Return [X, Y] of the center of cell containing provided text 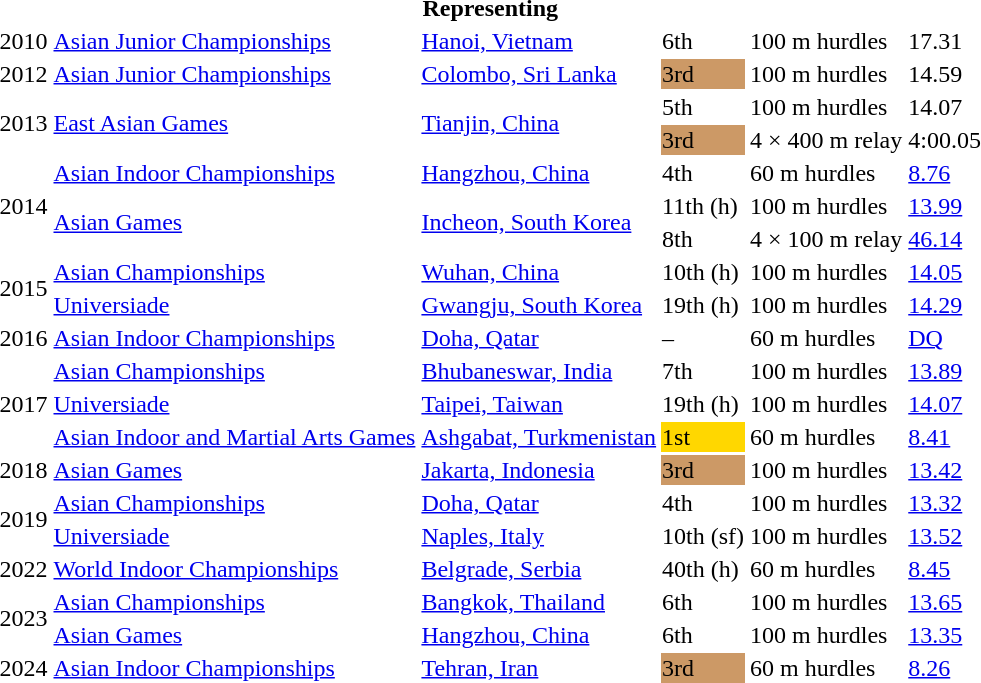
10th (sf) [704, 536]
Wuhan, China [539, 272]
10th (h) [704, 272]
5th [704, 107]
4 × 100 m relay [826, 239]
World Indoor Championships [234, 569]
Incheon, South Korea [539, 222]
East Asian Games [234, 124]
1st [704, 437]
Ashgabat, Turkmenistan [539, 437]
40th (h) [704, 569]
Gwangju, South Korea [539, 305]
Naples, Italy [539, 536]
Bangkok, Thailand [539, 602]
Hanoi, Vietnam [539, 41]
Belgrade, Serbia [539, 569]
– [704, 338]
Jakarta, Indonesia [539, 470]
Colombo, Sri Lanka [539, 74]
4 × 400 m relay [826, 140]
11th (h) [704, 206]
Bhubaneswar, India [539, 371]
8th [704, 239]
Tianjin, China [539, 124]
7th [704, 371]
Taipei, Taiwan [539, 404]
Asian Indoor and Martial Arts Games [234, 437]
Tehran, Iran [539, 668]
